Return the [x, y] coordinate for the center point of the cell that contains the specified text.  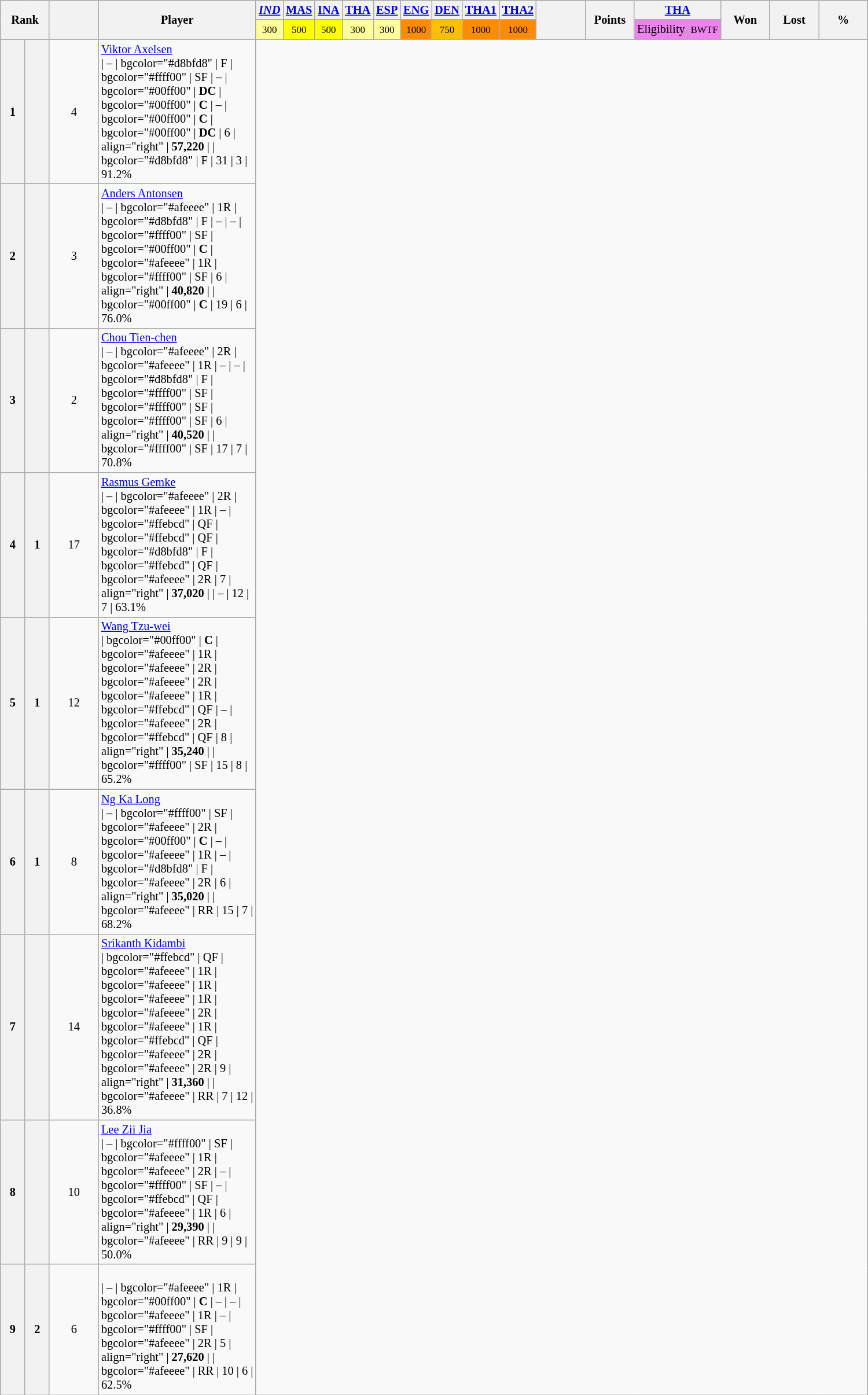
750 [447, 30]
7 [13, 1027]
BWTF [705, 30]
9 [13, 1330]
IND [270, 10]
ENG [416, 10]
% [844, 20]
10 [74, 1192]
THA2 [518, 10]
Won [745, 20]
12 [74, 703]
Player [177, 20]
5 [13, 703]
Eligibility [661, 30]
Lost [794, 20]
DEN [447, 10]
Rank [25, 20]
THA1 [481, 10]
MAS [299, 10]
ESP [387, 10]
Points [610, 20]
17 [74, 545]
INA [329, 10]
14 [74, 1027]
